Search for the cell housing the specified text and yield its (x, y) center coordinate. 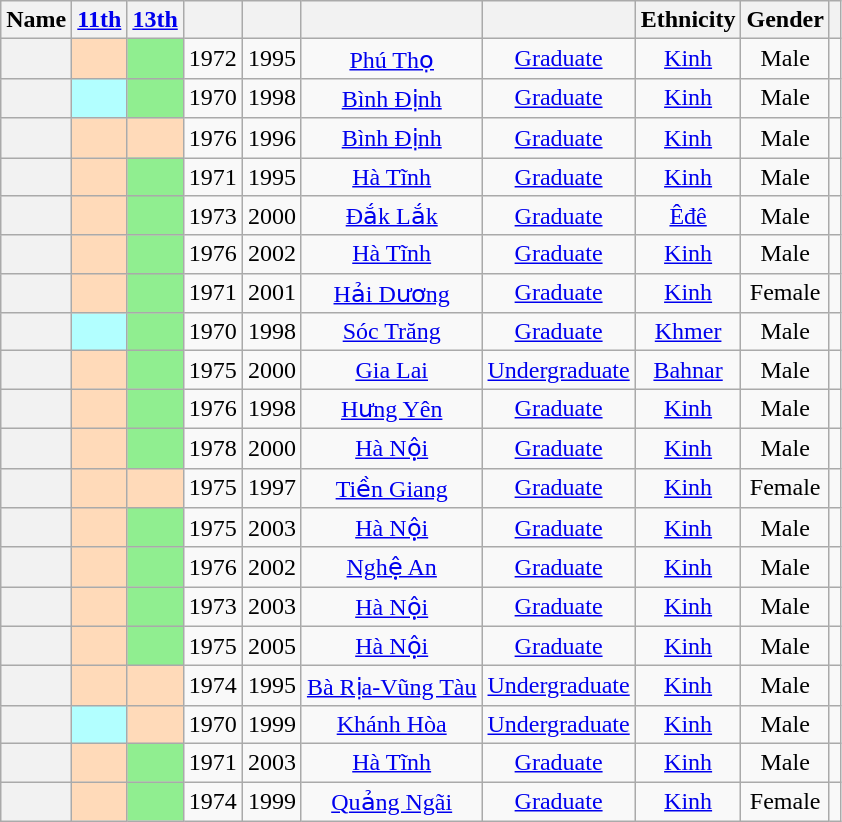
Sóc Trăng (392, 332)
13th (155, 20)
Bà Rịa-Vũng Tàu (392, 686)
Hải Dương (392, 293)
Ethnicity (688, 20)
1978 (212, 448)
Quảng Ngãi (392, 802)
2005 (272, 646)
Name (36, 20)
Bahnar (688, 370)
1996 (272, 138)
Gia Lai (392, 370)
1972 (212, 59)
Êđê (688, 216)
Gender (785, 20)
1997 (272, 488)
Hưng Yên (392, 409)
Khánh Hòa (392, 724)
Nghệ An (392, 567)
Đắk Lắk (392, 216)
Phú Thọ (392, 59)
Khmer (688, 332)
11th (100, 20)
2001 (272, 293)
Tiền Giang (392, 488)
